Locate the cell with the specified text and output its [X, Y] center coordinate. 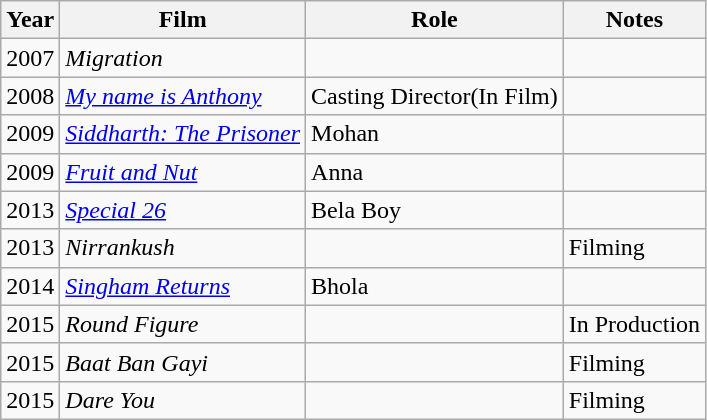
Bhola [435, 286]
Singham Returns [183, 286]
Siddharth: The Prisoner [183, 134]
2007 [30, 58]
Year [30, 20]
Casting Director(In Film) [435, 96]
In Production [634, 324]
Round Figure [183, 324]
Role [435, 20]
Baat Ban Gayi [183, 362]
Nirrankush [183, 248]
My name is Anthony [183, 96]
Notes [634, 20]
2014 [30, 286]
Dare You [183, 400]
Bela Boy [435, 210]
2008 [30, 96]
Migration [183, 58]
Fruit and Nut [183, 172]
Film [183, 20]
Anna [435, 172]
Mohan [435, 134]
Special 26 [183, 210]
